Output the (X, Y) coordinate of the center of the cell containing the given text.  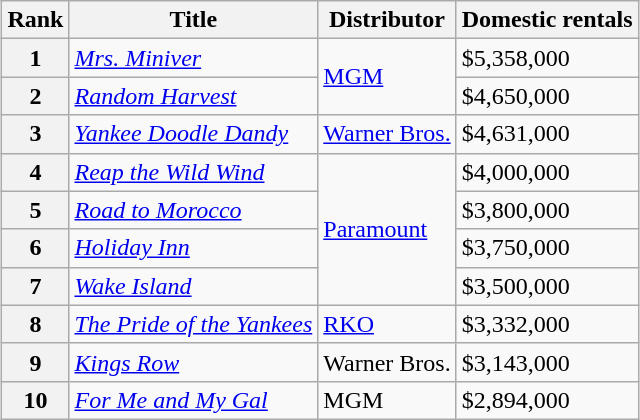
$2,894,000 (547, 400)
Title (194, 20)
Paramount (387, 229)
Road to Morocco (194, 210)
7 (36, 286)
5 (36, 210)
$5,358,000 (547, 58)
Distributor (387, 20)
9 (36, 362)
Rank (36, 20)
Domestic rentals (547, 20)
2 (36, 96)
Wake Island (194, 286)
Random Harvest (194, 96)
8 (36, 324)
RKO (387, 324)
$4,000,000 (547, 172)
Yankee Doodle Dandy (194, 134)
$3,332,000 (547, 324)
10 (36, 400)
The Pride of the Yankees (194, 324)
Holiday Inn (194, 248)
1 (36, 58)
$4,631,000 (547, 134)
6 (36, 248)
4 (36, 172)
Reap the Wild Wind (194, 172)
Kings Row (194, 362)
$4,650,000 (547, 96)
$3,800,000 (547, 210)
$3,750,000 (547, 248)
Mrs. Miniver (194, 58)
$3,143,000 (547, 362)
3 (36, 134)
$3,500,000 (547, 286)
For Me and My Gal (194, 400)
